From the cell containing the given text, extract its center point as (X, Y) coordinate. 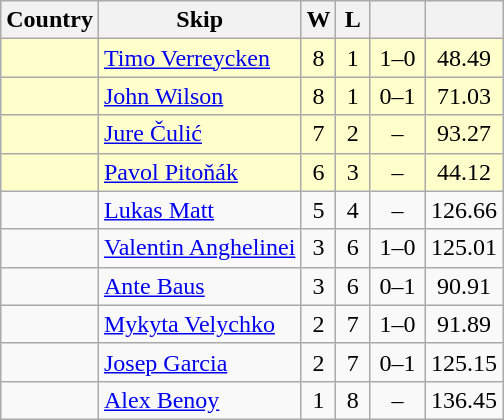
L (353, 20)
Skip (199, 20)
Mykyta Velychko (199, 324)
John Wilson (199, 96)
4 (353, 210)
91.89 (464, 324)
Lukas Matt (199, 210)
Alex Benoy (199, 400)
48.49 (464, 58)
93.27 (464, 134)
71.03 (464, 96)
Josep Garcia (199, 362)
W (318, 20)
126.66 (464, 210)
Ante Baus (199, 286)
Timo Verreycken (199, 58)
Pavol Pitoňák (199, 172)
125.01 (464, 248)
5 (318, 210)
44.12 (464, 172)
90.91 (464, 286)
Country (50, 20)
Valentin Anghelinei (199, 248)
136.45 (464, 400)
Jure Čulić (199, 134)
125.15 (464, 362)
